Capture the cell that displays the provided text and extract its (x, y) central coordinate. 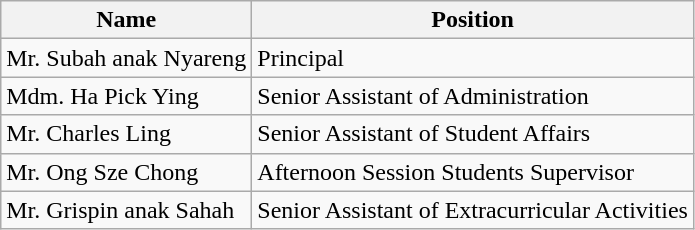
Mdm. Ha Pick Ying (126, 96)
Senior Assistant of Administration (473, 96)
Position (473, 20)
Senior Assistant of Student Affairs (473, 134)
Mr. Ong Sze Chong (126, 172)
Mr. Subah anak Nyareng (126, 58)
Name (126, 20)
Afternoon Session Students Supervisor (473, 172)
Senior Assistant of Extracurricular Activities (473, 210)
Mr. Charles Ling (126, 134)
Mr. Grispin anak Sahah (126, 210)
Principal (473, 58)
